Locate the cell with the specified text and output its (X, Y) center coordinate. 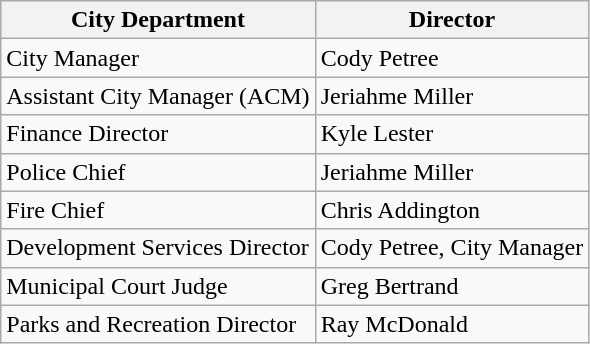
City Department (158, 20)
City Manager (158, 58)
Development Services Director (158, 248)
Fire Chief (158, 210)
Ray McDonald (452, 324)
Director (452, 20)
Cody Petree (452, 58)
Police Chief (158, 172)
Assistant City Manager (ACM) (158, 96)
Municipal Court Judge (158, 286)
Cody Petree, City Manager (452, 248)
Chris Addington (452, 210)
Parks and Recreation Director (158, 324)
Kyle Lester (452, 134)
Finance Director (158, 134)
Greg Bertrand (452, 286)
